Extract the [x, y] coordinate from the center of the cell holding the provided text.  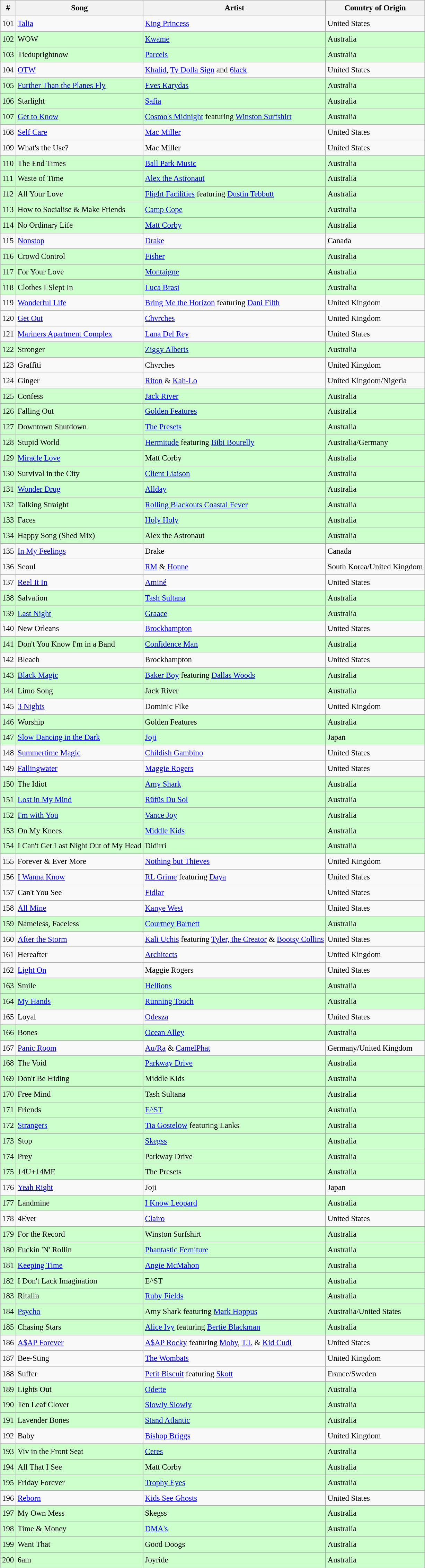
164 [8, 1001]
What's the Use? [80, 148]
152 [8, 815]
For Your Love [80, 272]
170 [8, 1094]
135 [8, 552]
162 [8, 970]
Forever & Ever More [80, 861]
113 [8, 210]
150 [8, 784]
Psycho [80, 1312]
Get Out [80, 319]
For the Record [80, 1234]
Bones [80, 1033]
163 [8, 986]
143 [8, 676]
Ball Park Music [234, 164]
14U+14ME [80, 1172]
Miracle Love [80, 458]
Montaigne [234, 272]
Vance Joy [234, 815]
Safia [234, 101]
185 [8, 1327]
Clairo [234, 1218]
Bleach [80, 660]
190 [8, 1405]
106 [8, 101]
110 [8, 164]
Trophy Eyes [234, 1482]
173 [8, 1141]
Holy Holy [234, 520]
Kanye West [234, 909]
126 [8, 412]
4Ever [80, 1218]
146 [8, 722]
117 [8, 272]
Petit Biscuit featuring Skott [234, 1374]
112 [8, 194]
Lost in My Mind [80, 800]
186 [8, 1343]
Stronger [80, 349]
All Your Love [80, 194]
Mariners Apartment Complex [80, 334]
119 [8, 303]
Ruby Fields [234, 1296]
118 [8, 288]
Baby [80, 1436]
New Orleans [80, 629]
176 [8, 1188]
Rolling Blackouts Coastal Fever [234, 505]
167 [8, 1048]
131 [8, 489]
The End Times [80, 164]
142 [8, 660]
Strangers [80, 1125]
Didirri [234, 846]
199 [8, 1545]
144 [8, 691]
OTW [80, 70]
Happy Song (Shed Mix) [80, 536]
Tia Gostelow featuring Lanks [234, 1125]
Eves Karydas [234, 86]
I'm with You [80, 815]
189 [8, 1390]
184 [8, 1312]
Amy Shark [234, 784]
133 [8, 520]
183 [8, 1296]
Self Care [80, 132]
200 [8, 1560]
159 [8, 924]
192 [8, 1436]
Kali Uchis featuring Tyler, the Creator & Bootsy Collins [234, 939]
DMA's [234, 1529]
130 [8, 474]
122 [8, 349]
196 [8, 1498]
Childish Gambino [234, 753]
Limo Song [80, 691]
Confidence Man [234, 645]
I Wanna Know [80, 877]
Slowly Slowly [234, 1405]
Falling Out [80, 412]
197 [8, 1514]
Good Doogs [234, 1545]
Joyride [234, 1560]
A$AP Forever [80, 1343]
178 [8, 1218]
Riton & Kah-Lo [234, 380]
Fisher [234, 256]
Germany/United Kingdom [375, 1048]
Keeping Time [80, 1265]
Further Than the Planes Fly [80, 86]
Reel It In [80, 582]
181 [8, 1265]
Hereafter [80, 955]
182 [8, 1281]
Phantastic Ferniture [234, 1250]
I Know Leopard [234, 1203]
Talia [80, 24]
All That I See [80, 1467]
Ziggy Alberts [234, 349]
Light On [80, 970]
Bishop Briggs [234, 1436]
Crowd Control [80, 256]
Smile [80, 986]
Hellions [234, 986]
115 [8, 241]
Angie McMahon [234, 1265]
Lana Del Rey [234, 334]
Artist [234, 8]
Ten Leaf Clover [80, 1405]
168 [8, 1064]
177 [8, 1203]
South Korea/United Kingdom [375, 567]
172 [8, 1125]
Graffiti [80, 365]
In My Feelings [80, 552]
Get to Know [80, 116]
154 [8, 846]
The Idiot [80, 784]
140 [8, 629]
158 [8, 909]
Khalid, Ty Dolla Sign and 6lack [234, 70]
Bee-Sting [80, 1358]
Don't You Know I'm in a Band [80, 645]
Flight Facilities featuring Dustin Tebbutt [234, 194]
Nothing but Thieves [234, 861]
3 Nights [80, 706]
RM & Honne [234, 567]
Camp Cope [234, 210]
The Void [80, 1064]
166 [8, 1033]
Baker Boy featuring Dallas Woods [234, 676]
132 [8, 505]
Graace [234, 613]
108 [8, 132]
Wonder Drug [80, 489]
Worship [80, 722]
Australia/Germany [375, 443]
6am [80, 1560]
Song [80, 8]
171 [8, 1110]
Client Liaison [234, 474]
Last Night [80, 613]
Aminé [234, 582]
Parcels [234, 55]
# [8, 8]
Time & Money [80, 1529]
194 [8, 1467]
138 [8, 598]
Odette [234, 1390]
Cosmo's Midnight featuring Winston Surfshirt [234, 116]
Seoul [80, 567]
111 [8, 179]
Fidlar [234, 893]
105 [8, 86]
Courtney Barnett [234, 924]
188 [8, 1374]
141 [8, 645]
Kids See Ghosts [234, 1498]
Kwame [234, 40]
Confess [80, 396]
Alice Ivy featuring Bertie Blackman [234, 1327]
France/Sweden [375, 1374]
104 [8, 70]
Dominic Fike [234, 706]
124 [8, 380]
193 [8, 1451]
191 [8, 1421]
RL Grime featuring Daya [234, 877]
Chasing Stars [80, 1327]
Starlight [80, 101]
Waste of Time [80, 179]
Fallingwater [80, 769]
Odesza [234, 1017]
WOW [80, 40]
147 [8, 737]
Ocean Alley [234, 1033]
153 [8, 831]
Friday Forever [80, 1482]
Loyal [80, 1017]
Don't Be Hiding [80, 1079]
187 [8, 1358]
156 [8, 877]
United Kingdom/Nigeria [375, 380]
A$AP Rocky featuring Moby, T.I. & Kid Cudi [234, 1343]
Lavender Bones [80, 1421]
Australia/United States [375, 1312]
198 [8, 1529]
Architects [234, 955]
Hermitude featuring Bibi Bourelly [234, 443]
Lights Out [80, 1390]
Landmine [80, 1203]
Allday [234, 489]
Downtown Shutdown [80, 427]
Survival in the City [80, 474]
Nameless, Faceless [80, 924]
Rüfüs Du Sol [234, 800]
Suffer [80, 1374]
145 [8, 706]
Luca Brasi [234, 288]
I Don't Lack Imagination [80, 1281]
Running Touch [234, 1001]
Want That [80, 1545]
Tieduprightnow [80, 55]
169 [8, 1079]
Salvation [80, 598]
155 [8, 861]
157 [8, 893]
148 [8, 753]
101 [8, 24]
Summertime Magic [80, 753]
My Own Mess [80, 1514]
Ritalin [80, 1296]
134 [8, 536]
179 [8, 1234]
Au/Ra & CamelPhat [234, 1048]
109 [8, 148]
Reborn [80, 1498]
123 [8, 365]
On My Knees [80, 831]
After the Storm [80, 939]
128 [8, 443]
All Mine [80, 909]
Faces [80, 520]
Viv in the Front Seat [80, 1451]
Black Magic [80, 676]
Fuckin 'N' Rollin [80, 1250]
102 [8, 40]
King Princess [234, 24]
Slow Dancing in the Dark [80, 737]
149 [8, 769]
139 [8, 613]
136 [8, 567]
My Hands [80, 1001]
Friends [80, 1110]
175 [8, 1172]
103 [8, 55]
125 [8, 396]
Stop [80, 1141]
Country of Origin [375, 8]
How to Socialise & Make Friends [80, 210]
I Can't Get Last Night Out of My Head [80, 846]
Winston Surfshirt [234, 1234]
160 [8, 939]
137 [8, 582]
Stand Atlantic [234, 1421]
Free Mind [80, 1094]
Amy Shark featuring Mark Hoppus [234, 1312]
Clothes I Slept In [80, 288]
120 [8, 319]
Can't You See [80, 893]
Stupid World [80, 443]
161 [8, 955]
151 [8, 800]
No Ordinary Life [80, 225]
Prey [80, 1157]
Bring Me the Horizon featuring Dani Filth [234, 303]
114 [8, 225]
180 [8, 1250]
174 [8, 1157]
Ceres [234, 1451]
121 [8, 334]
165 [8, 1017]
Wonderful Life [80, 303]
The Wombats [234, 1358]
Panic Room [80, 1048]
Talking Straight [80, 505]
195 [8, 1482]
Ginger [80, 380]
127 [8, 427]
Yeah Right [80, 1188]
107 [8, 116]
129 [8, 458]
116 [8, 256]
Nonstop [80, 241]
